Capture the cell that displays the provided text and extract its (x, y) central coordinate. 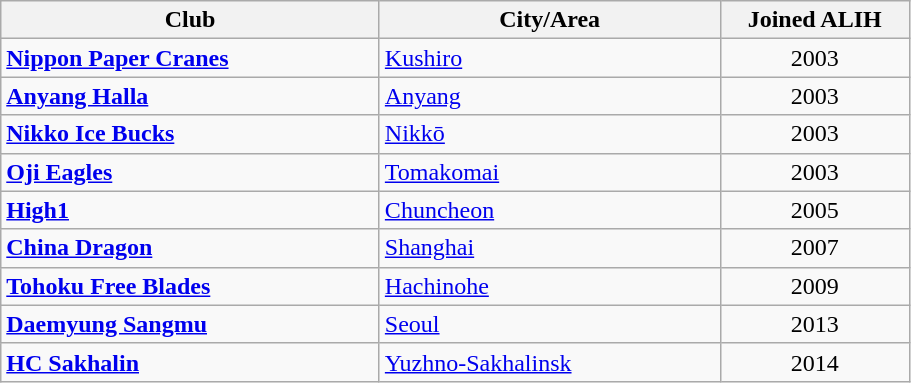
Kushiro (550, 58)
Oji Eagles (190, 172)
HC Sakhalin (190, 362)
Tohoku Free Blades (190, 286)
2014 (814, 362)
Yuzhno-Sakhalinsk (550, 362)
Anyang Halla (190, 96)
China Dragon (190, 248)
Chuncheon (550, 210)
Shanghai (550, 248)
Hachinohe (550, 286)
City/Area (550, 20)
Daemyung Sangmu (190, 324)
2007 (814, 248)
Anyang (550, 96)
High1 (190, 210)
2005 (814, 210)
Nikko Ice Bucks (190, 134)
Joined ALIH (814, 20)
2009 (814, 286)
Nippon Paper Cranes (190, 58)
2013 (814, 324)
Seoul (550, 324)
Nikkō (550, 134)
Tomakomai (550, 172)
Club (190, 20)
